Identify which cell holds the provided text, then report its [X, Y] central coordinate. 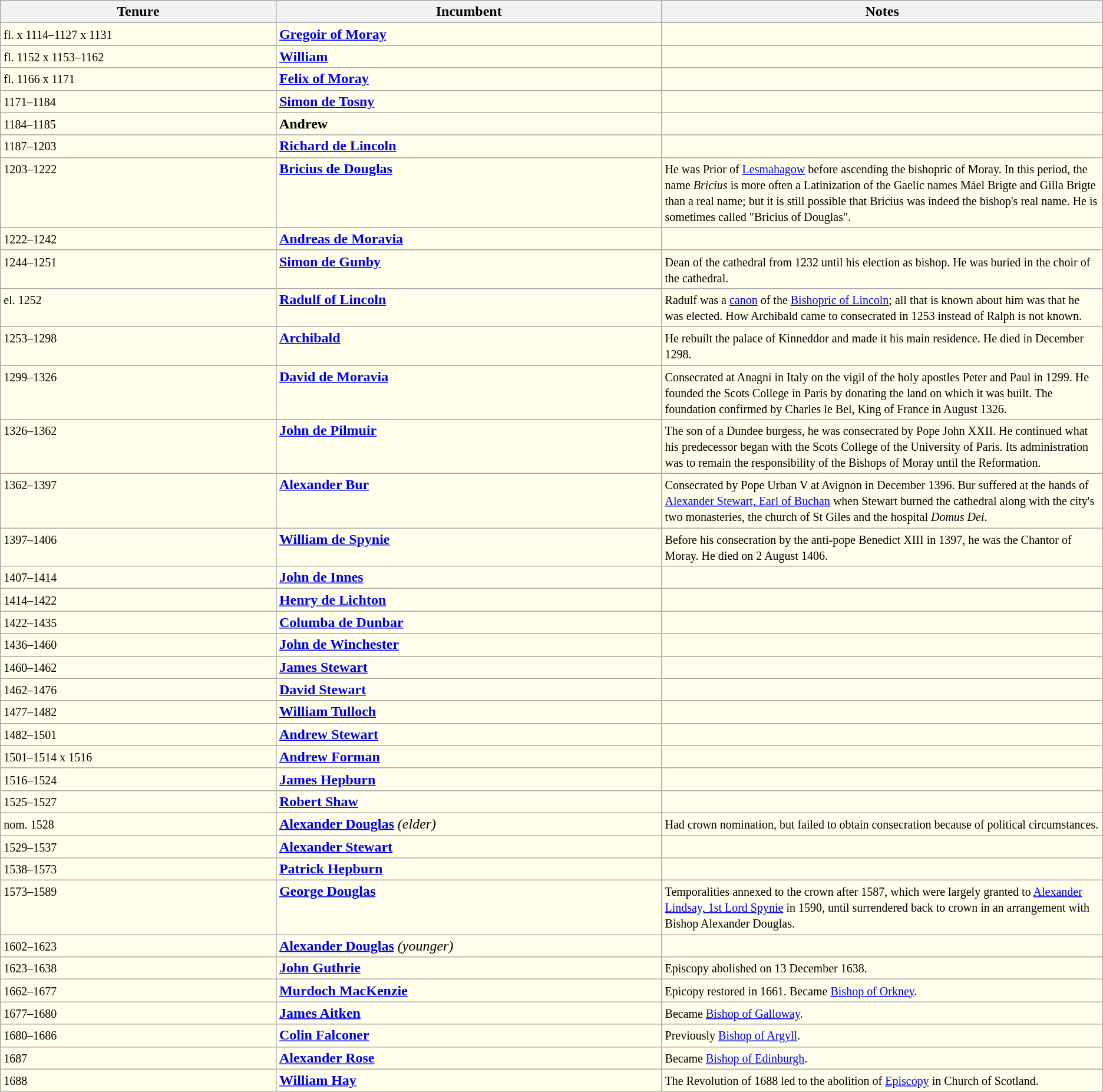
Andreas de Moravia [469, 239]
1362–1397 [138, 501]
1482–1501 [138, 734]
1253–1298 [138, 345]
John de Pilmuir [469, 447]
1171–1184 [138, 101]
1516–1524 [138, 779]
1602–1623 [138, 946]
1436–1460 [138, 645]
1187–1203 [138, 146]
The Revolution of 1688 led to the abolition of Episcopy in Church of Scotland. [882, 1080]
1203–1222 [138, 192]
Andrew [469, 124]
1477–1482 [138, 712]
James Aitken [469, 1013]
1222–1242 [138, 239]
1677–1680 [138, 1013]
1422–1435 [138, 622]
Felix of Moray [469, 79]
1397–1406 [138, 547]
1326–1362 [138, 447]
1462–1476 [138, 689]
Became Bishop of Galloway. [882, 1013]
Simon de Tosny [469, 101]
William [469, 57]
He rebuilt the palace of Kinneddor and made it his main residence. He died in December 1298. [882, 345]
Episcopy abolished on 13 December 1638. [882, 968]
nom. 1528 [138, 824]
Henry de Lichton [469, 600]
Epicopy restored in 1661. Became Bishop of Orkney. [882, 991]
William de Spynie [469, 547]
1460–1462 [138, 667]
Murdoch MacKenzie [469, 991]
Notes [882, 12]
Andrew Forman [469, 757]
1573–1589 [138, 908]
Became Bishop of Edinburgh. [882, 1058]
1688 [138, 1080]
James Hepburn [469, 779]
Tenure [138, 12]
1184–1185 [138, 124]
1538–1573 [138, 869]
fl. x 1114–1127 x 1131 [138, 34]
Colin Falconer [469, 1035]
Gregoir of Moray [469, 34]
Before his consecration by the anti-pope Benedict XIII in 1397, he was the Chantor of Moray. He died on 2 August 1406. [882, 547]
John de Winchester [469, 645]
Alexander Douglas (elder) [469, 824]
1501–1514 x 1516 [138, 757]
1299–1326 [138, 392]
1525–1527 [138, 801]
Robert Shaw [469, 801]
Alexander Rose [469, 1058]
1662–1677 [138, 991]
el. 1252 [138, 308]
1407–1414 [138, 578]
Simon de Gunby [469, 269]
fl. 1152 x 1153–1162 [138, 57]
David Stewart [469, 689]
Incumbent [469, 12]
David de Moravia [469, 392]
Had crown nomination, but failed to obtain consecration because of political circumstances. [882, 824]
fl. 1166 x 1171 [138, 79]
1623–1638 [138, 968]
1680–1686 [138, 1035]
John Guthrie [469, 968]
Previously Bishop of Argyll. [882, 1035]
James Stewart [469, 667]
Bricius de Douglas [469, 192]
Richard de Lincoln [469, 146]
William Hay [469, 1080]
Radulf of Lincoln [469, 308]
George Douglas [469, 908]
John de Innes [469, 578]
1529–1537 [138, 847]
Alexander Bur [469, 501]
Andrew Stewart [469, 734]
Alexander Douglas (younger) [469, 946]
Archibald [469, 345]
Alexander Stewart [469, 847]
Patrick Hepburn [469, 869]
Dean of the cathedral from 1232 until his election as bishop. He was buried in the choir of the cathedral. [882, 269]
1244–1251 [138, 269]
Columba de Dunbar [469, 622]
1414–1422 [138, 600]
1687 [138, 1058]
William Tulloch [469, 712]
